For the text-containing cell, return its midpoint in [X, Y] coordinate format. 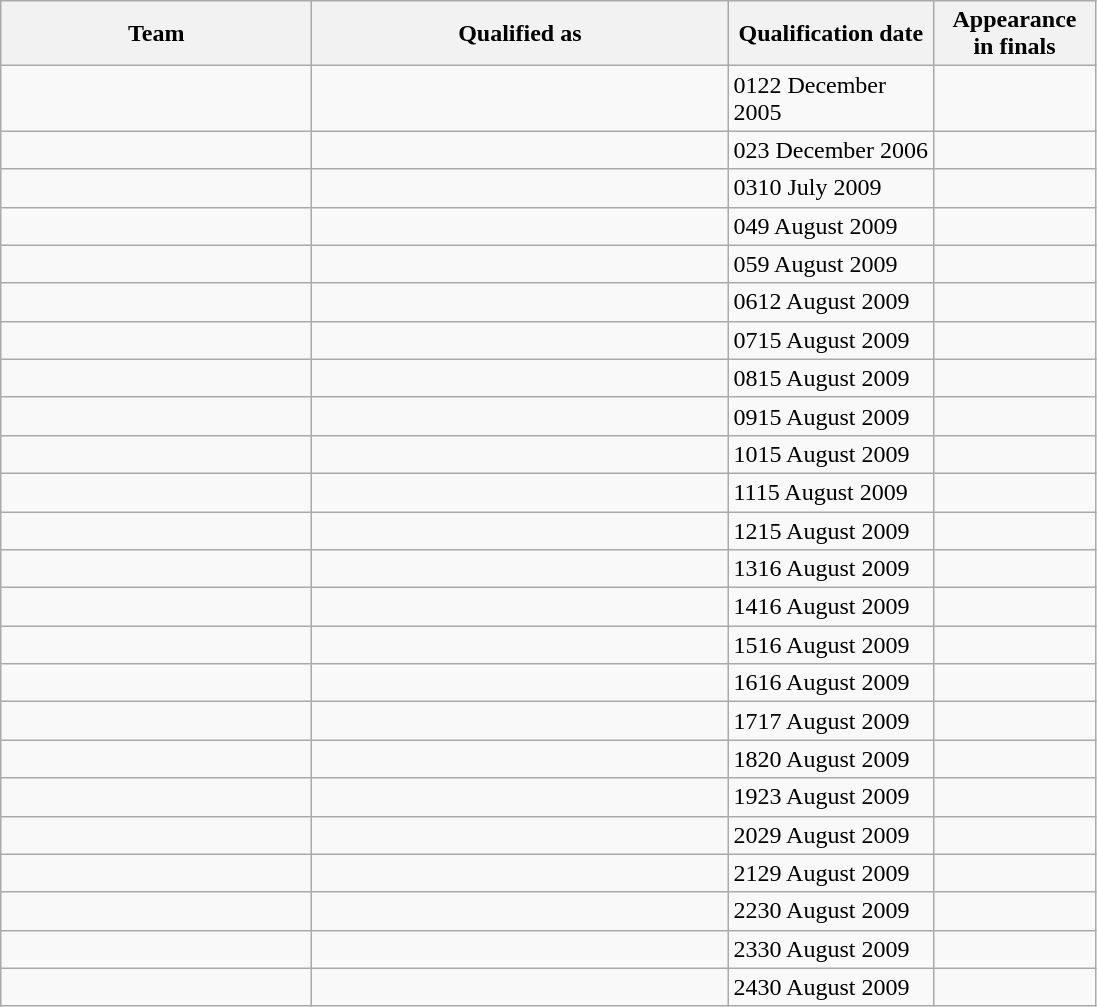
0612 August 2009 [831, 302]
2230 August 2009 [831, 911]
1923 August 2009 [831, 797]
1215 August 2009 [831, 531]
1820 August 2009 [831, 759]
2129 August 2009 [831, 873]
Qualified as [520, 34]
1115 August 2009 [831, 492]
049 August 2009 [831, 226]
Appearancein finals [1014, 34]
1316 August 2009 [831, 569]
Team [156, 34]
1717 August 2009 [831, 721]
0815 August 2009 [831, 378]
059 August 2009 [831, 264]
2330 August 2009 [831, 949]
2029 August 2009 [831, 835]
0310 July 2009 [831, 188]
023 December 2006 [831, 150]
2430 August 2009 [831, 987]
0122 December 2005 [831, 98]
0915 August 2009 [831, 416]
1616 August 2009 [831, 683]
Qualification date [831, 34]
1015 August 2009 [831, 454]
1416 August 2009 [831, 607]
1516 August 2009 [831, 645]
0715 August 2009 [831, 340]
